Detect which cell encompasses the target text, then output its (X, Y) center coordinate. 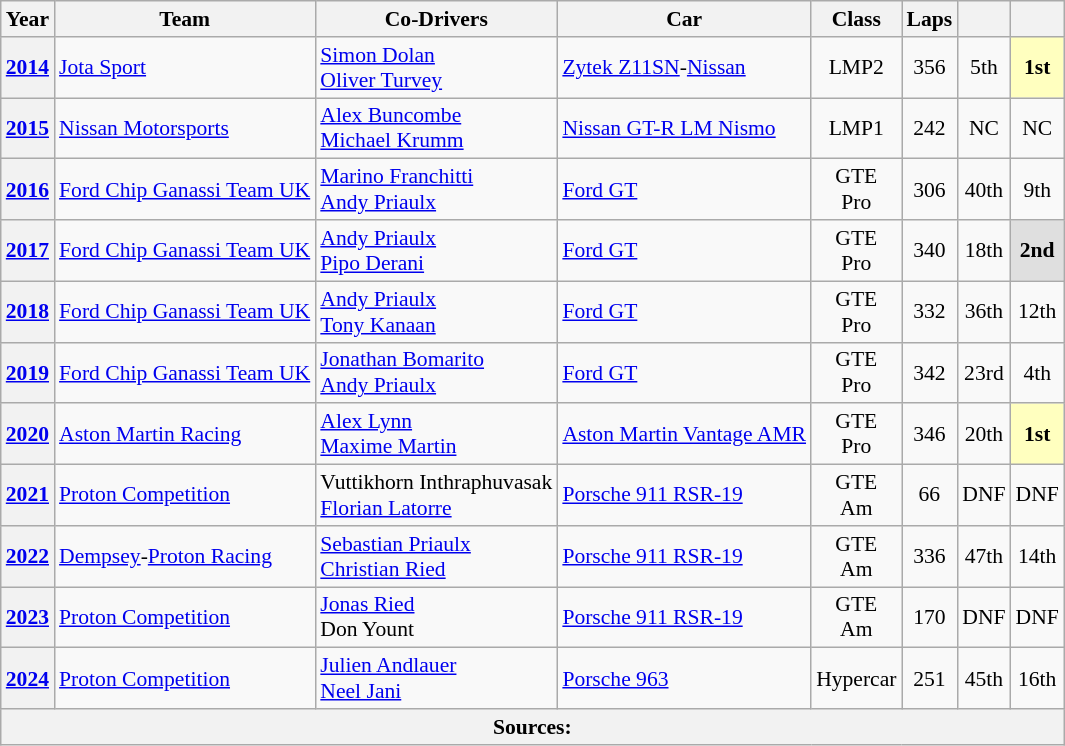
18th (984, 250)
306 (930, 190)
Car (684, 19)
2014 (28, 68)
4th (1038, 372)
40th (984, 190)
45th (984, 678)
Andy Priaulx Tony Kanaan (436, 312)
Simon Dolan Oliver Turvey (436, 68)
20th (984, 434)
LMP1 (856, 128)
14th (1038, 556)
2022 (28, 556)
340 (930, 250)
2024 (28, 678)
5th (984, 68)
336 (930, 556)
2019 (28, 372)
Year (28, 19)
Alex Buncombe Michael Krumm (436, 128)
Julien Andlauer Neel Jani (436, 678)
Team (184, 19)
2018 (28, 312)
Jonas Ried Don Yount (436, 618)
Laps (930, 19)
332 (930, 312)
2017 (28, 250)
LMP2 (856, 68)
Dempsey-Proton Racing (184, 556)
Nissan GT-R LM Nismo (684, 128)
2021 (28, 496)
Alex Lynn Maxime Martin (436, 434)
Marino Franchitti Andy Priaulx (436, 190)
2023 (28, 618)
2015 (28, 128)
2016 (28, 190)
47th (984, 556)
242 (930, 128)
9th (1038, 190)
342 (930, 372)
16th (1038, 678)
36th (984, 312)
Sebastian Priaulx Christian Ried (436, 556)
23rd (984, 372)
Aston Martin Vantage AMR (684, 434)
Vuttikhorn Inthraphuvasak Florian Latorre (436, 496)
Co-Drivers (436, 19)
Sources: (532, 727)
12th (1038, 312)
Porsche 963 (684, 678)
Nissan Motorsports (184, 128)
2020 (28, 434)
Aston Martin Racing (184, 434)
346 (930, 434)
66 (930, 496)
Jonathan Bomarito Andy Priaulx (436, 372)
2nd (1038, 250)
356 (930, 68)
Hypercar (856, 678)
170 (930, 618)
251 (930, 678)
Andy Priaulx Pipo Derani (436, 250)
Class (856, 19)
Zytek Z11SN-Nissan (684, 68)
Jota Sport (184, 68)
